Provide the [x, y] coordinate of the cell's center where the given text is located.  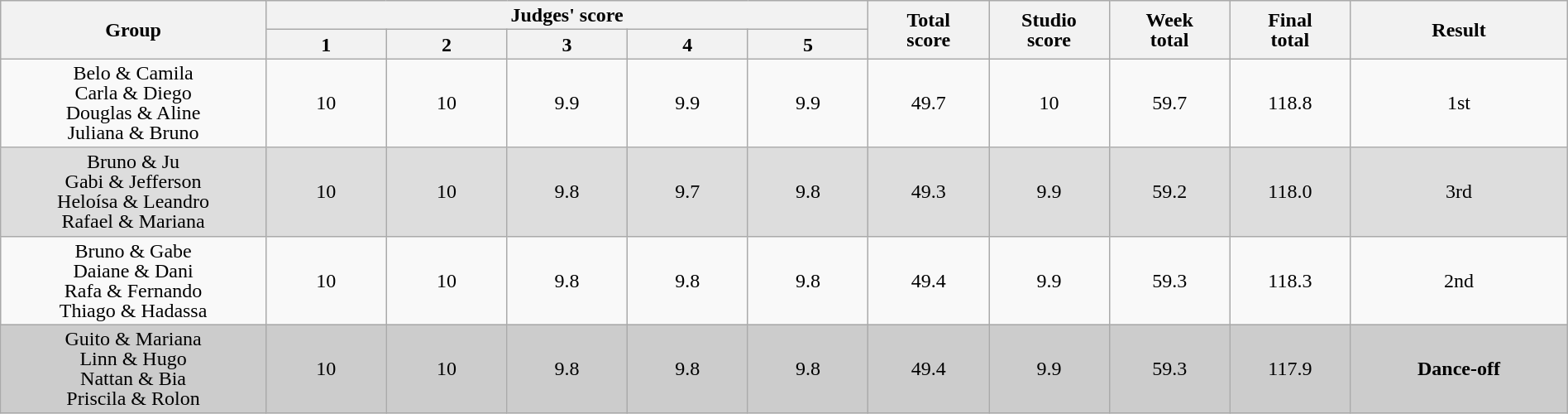
118.8 [1290, 103]
2nd [1459, 280]
4 [687, 45]
118.3 [1290, 280]
2 [447, 45]
59.7 [1169, 103]
1st [1459, 103]
1 [326, 45]
Finaltotal [1290, 30]
5 [808, 45]
49.7 [929, 103]
Group [134, 30]
59.2 [1169, 192]
Weektotal [1169, 30]
117.9 [1290, 369]
Dance-off [1459, 369]
Belo & CamilaCarla & DiegoDouglas & AlineJuliana & Bruno [134, 103]
Guito & MarianaLinn & HugoNattan & BiaPriscila & Rolon [134, 369]
Bruno & GabeDaiane & DaniRafa & FernandoThiago & Hadassa [134, 280]
Judges' score [567, 15]
9.7 [687, 192]
3 [567, 45]
49.3 [929, 192]
Bruno & JuGabi & JeffersonHeloísa & LeandroRafael & Mariana [134, 192]
Result [1459, 30]
3rd [1459, 192]
118.0 [1290, 192]
Totalscore [929, 30]
Studioscore [1049, 30]
